From the cell containing the given text, extract its center point as [x, y] coordinate. 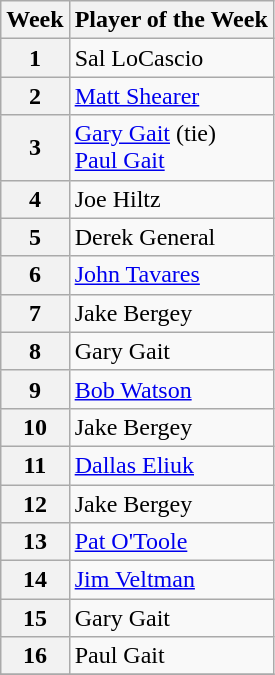
14 [35, 580]
Matt Shearer [171, 96]
13 [35, 542]
Pat O'Toole [171, 542]
3 [35, 148]
8 [35, 351]
6 [35, 275]
John Tavares [171, 275]
2 [35, 96]
4 [35, 199]
Jim Veltman [171, 580]
Sal LoCascio [171, 58]
Derek General [171, 237]
Joe Hiltz [171, 199]
Paul Gait [171, 656]
10 [35, 427]
1 [35, 58]
16 [35, 656]
9 [35, 389]
Player of the Week [171, 20]
7 [35, 313]
11 [35, 465]
Week [35, 20]
Dallas Eliuk [171, 465]
12 [35, 503]
Gary Gait (tie)Paul Gait [171, 148]
Bob Watson [171, 389]
15 [35, 618]
5 [35, 237]
